Scan for the cell matching the given text and deliver its [X, Y] coordinate at center. 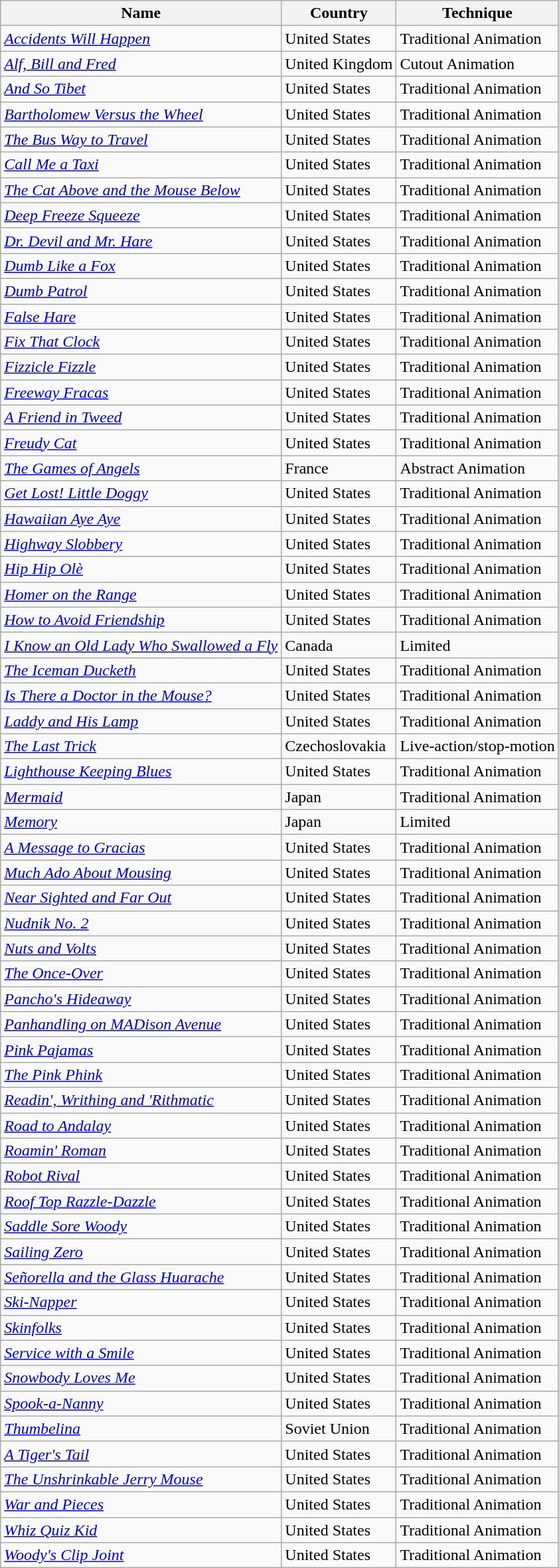
Saddle Sore Woody [141, 1227]
The Pink Phink [141, 1075]
The Last Trick [141, 746]
A Tiger's Tail [141, 1454]
Get Lost! Little Doggy [141, 493]
And So Tibet [141, 89]
The Once-Over [141, 974]
Panhandling on MADison Avenue [141, 1024]
Nuts and Volts [141, 948]
Robot Rival [141, 1176]
Name [141, 13]
Bartholomew Versus the Wheel [141, 114]
The Bus Way to Travel [141, 139]
Skinfolks [141, 1328]
Service with a Smile [141, 1353]
Dumb Like a Fox [141, 266]
Canada [339, 645]
Ski-Napper [141, 1302]
The Iceman Ducketh [141, 670]
Homer on the Range [141, 594]
Spook-a-Nanny [141, 1403]
I Know an Old Lady Who Swallowed a Fly [141, 645]
Mermaid [141, 797]
Roof Top Razzle-Dazzle [141, 1201]
Soviet Union [339, 1429]
The Games of Angels [141, 468]
Readin', Writhing and 'Rithmatic [141, 1100]
Laddy and His Lamp [141, 721]
Much Ado About Mousing [141, 873]
Hip Hip Olè [141, 569]
Hawaiian Aye Aye [141, 519]
Alf, Bill and Fred [141, 64]
Memory [141, 822]
Fizzicle Fizzle [141, 367]
Freudy Cat [141, 443]
Technique [477, 13]
Thumbelina [141, 1429]
Road to Andalay [141, 1126]
Dumb Patrol [141, 291]
Country [339, 13]
Roamin' Roman [141, 1151]
A Friend in Tweed [141, 418]
False Hare [141, 317]
Woody's Clip Joint [141, 1555]
Snowbody Loves Me [141, 1378]
Nudnik No. 2 [141, 923]
Fix That Clock [141, 342]
Sailing Zero [141, 1252]
Deep Freeze Squeeze [141, 215]
Lighthouse Keeping Blues [141, 772]
Accidents Will Happen [141, 39]
Is There a Doctor in the Mouse? [141, 695]
Near Sighted and Far Out [141, 898]
Whiz Quiz Kid [141, 1529]
War and Pieces [141, 1504]
Dr. Devil and Mr. Hare [141, 240]
Abstract Animation [477, 468]
A Message to Gracias [141, 847]
Freeway Fracas [141, 392]
The Unshrinkable Jerry Mouse [141, 1479]
United Kingdom [339, 64]
Live-action/stop-motion [477, 746]
Call Me a Taxi [141, 165]
Pancho's Hideaway [141, 999]
Czechoslovakia [339, 746]
Cutout Animation [477, 64]
The Cat Above and the Mouse Below [141, 190]
Pink Pajamas [141, 1049]
France [339, 468]
Highway Slobbery [141, 544]
Señorella and the Glass Huarache [141, 1277]
How to Avoid Friendship [141, 620]
